Find where the given text appears and provide that cell's center as (X, Y) coordinate. 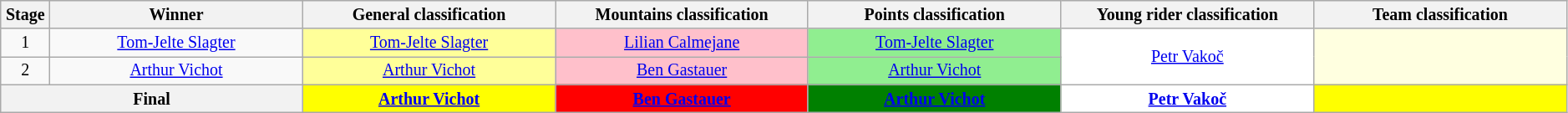
Final (152, 99)
Lilian Calmejane (682, 44)
Young rider classification (1188, 15)
1 (25, 44)
2 (25, 70)
General classification (429, 15)
Winner (177, 15)
Points classification (934, 15)
Stage (25, 15)
Mountains classification (682, 15)
Team classification (1440, 15)
